Search for the cell housing the specified text and yield its [x, y] center coordinate. 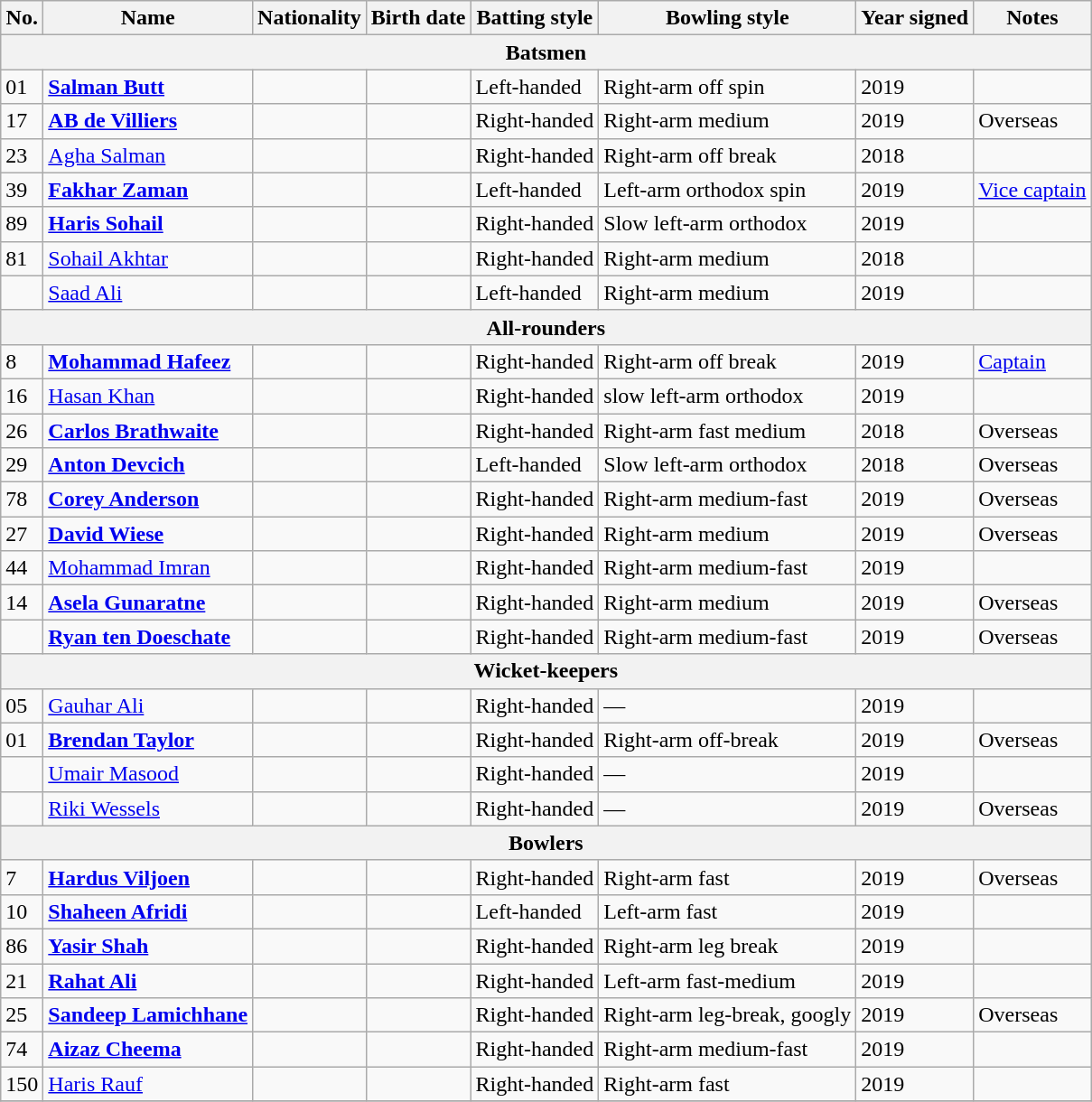
7 [22, 877]
No. [22, 18]
10 [22, 911]
78 [22, 500]
Bowling style [728, 18]
Saad Ali [148, 293]
8 [22, 361]
All-rounders [546, 327]
150 [22, 1084]
Hardus Viljoen [148, 877]
Year signed [915, 18]
Batsmen [546, 52]
Bowlers [546, 843]
44 [22, 568]
Mohammad Hafeez [148, 361]
Left-arm fast [728, 911]
Left-arm orthodox spin [728, 190]
27 [22, 534]
26 [22, 431]
Agha Salman [148, 155]
74 [22, 1050]
Anton Devcich [148, 465]
Right-arm leg break [728, 946]
Sohail Akhtar [148, 258]
Aizaz Cheema [148, 1050]
14 [22, 602]
Vice captain [1032, 190]
slow left-arm orthodox [728, 396]
39 [22, 190]
29 [22, 465]
Birth date [418, 18]
Corey Anderson [148, 500]
Wicket-keepers [546, 671]
Right-arm off-break [728, 740]
Shaheen Afridi [148, 911]
Yasir Shah [148, 946]
Left-arm fast-medium [728, 980]
Captain [1032, 361]
Batting style [535, 18]
Carlos Brathwaite [148, 431]
Hasan Khan [148, 396]
Name [148, 18]
David Wiese [148, 534]
Gauhar Ali [148, 705]
25 [22, 1015]
Salman Butt [148, 87]
23 [22, 155]
21 [22, 980]
Notes [1032, 18]
17 [22, 121]
Umair Masood [148, 774]
Riki Wessels [148, 808]
Rahat Ali [148, 980]
Nationality [310, 18]
Haris Rauf [148, 1084]
05 [22, 705]
86 [22, 946]
Right-arm fast medium [728, 431]
Mohammad Imran [148, 568]
16 [22, 396]
Asela Gunaratne [148, 602]
Brendan Taylor [148, 740]
Haris Sohail [148, 224]
Right-arm leg-break, googly [728, 1015]
Sandeep Lamichhane [148, 1015]
Ryan ten Doeschate [148, 637]
89 [22, 224]
Fakhar Zaman [148, 190]
AB de Villiers [148, 121]
Right-arm off spin [728, 87]
81 [22, 258]
